Find where the given text appears and provide that cell's center as (x, y) coordinate. 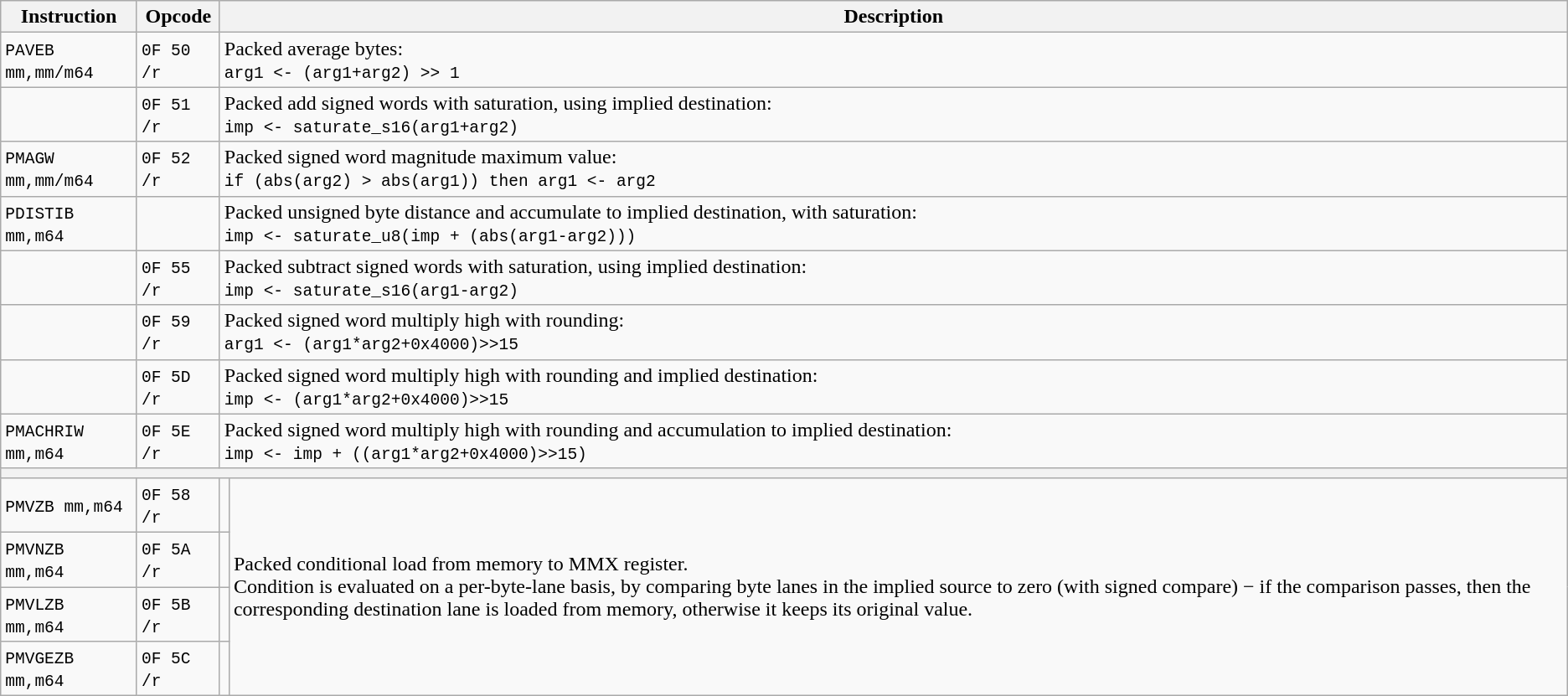
PMVLZB mm,m64 (69, 613)
PMAGW mm,mm/m64 (69, 169)
Packed average bytes:arg1 <- (arg1+arg2) >> 1 (893, 60)
Packed signed word multiply high with rounding and accumulation to implied destination:imp <- imp + ((arg1*arg2+0x4000)>>15) (893, 441)
Packed add signed words with saturation, using implied destination:imp <- saturate_s16(arg1+arg2) (893, 114)
0F 50 /r (178, 60)
Instruction (69, 17)
0F 5A /r (178, 559)
0F 5E /r (178, 441)
0F 51 /r (178, 114)
0F 5C /r (178, 668)
0F 59 /r (178, 332)
PMVNZB mm,m64 (69, 559)
0F 58 /r (178, 504)
PDISTIB mm,m64 (69, 223)
Packed signed word multiply high with rounding and implied destination:imp <- (arg1*arg2+0x4000)>>15 (893, 387)
Packed signed word multiply high with rounding:arg1 <- (arg1*arg2+0x4000)>>15 (893, 332)
0F 5D /r (178, 387)
PMVGEZB mm,m64 (69, 668)
0F 5B /r (178, 613)
Packed unsigned byte distance and accumulate to implied destination, with saturation:imp <- saturate_u8(imp + (abs(arg1-arg2))) (893, 223)
PAVEB mm,mm/m64 (69, 60)
Packed subtract signed words with saturation, using implied destination:imp <- saturate_s16(arg1-arg2) (893, 278)
0F 52 /r (178, 169)
Opcode (178, 17)
PMVZB mm,m64 (69, 504)
Packed signed word magnitude maximum value:if (abs(arg2) > abs(arg1)) then arg1 <- arg2 (893, 169)
Description (893, 17)
PMACHRIW mm,m64 (69, 441)
0F 55 /r (178, 278)
